Determine the [X, Y] coordinate at the center of the cell enclosing the given text.  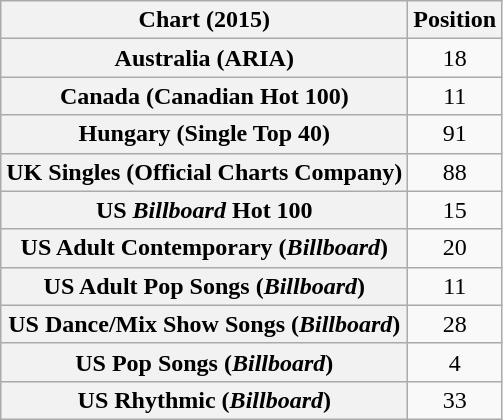
18 [455, 58]
Chart (2015) [204, 20]
UK Singles (Official Charts Company) [204, 172]
Canada (Canadian Hot 100) [204, 96]
Position [455, 20]
20 [455, 248]
88 [455, 172]
US Adult Pop Songs (Billboard) [204, 286]
Hungary (Single Top 40) [204, 134]
US Billboard Hot 100 [204, 210]
4 [455, 362]
US Rhythmic (Billboard) [204, 400]
91 [455, 134]
US Pop Songs (Billboard) [204, 362]
28 [455, 324]
US Dance/Mix Show Songs (Billboard) [204, 324]
Australia (ARIA) [204, 58]
33 [455, 400]
15 [455, 210]
US Adult Contemporary (Billboard) [204, 248]
